From the cell containing the given text, extract its center point as (X, Y) coordinate. 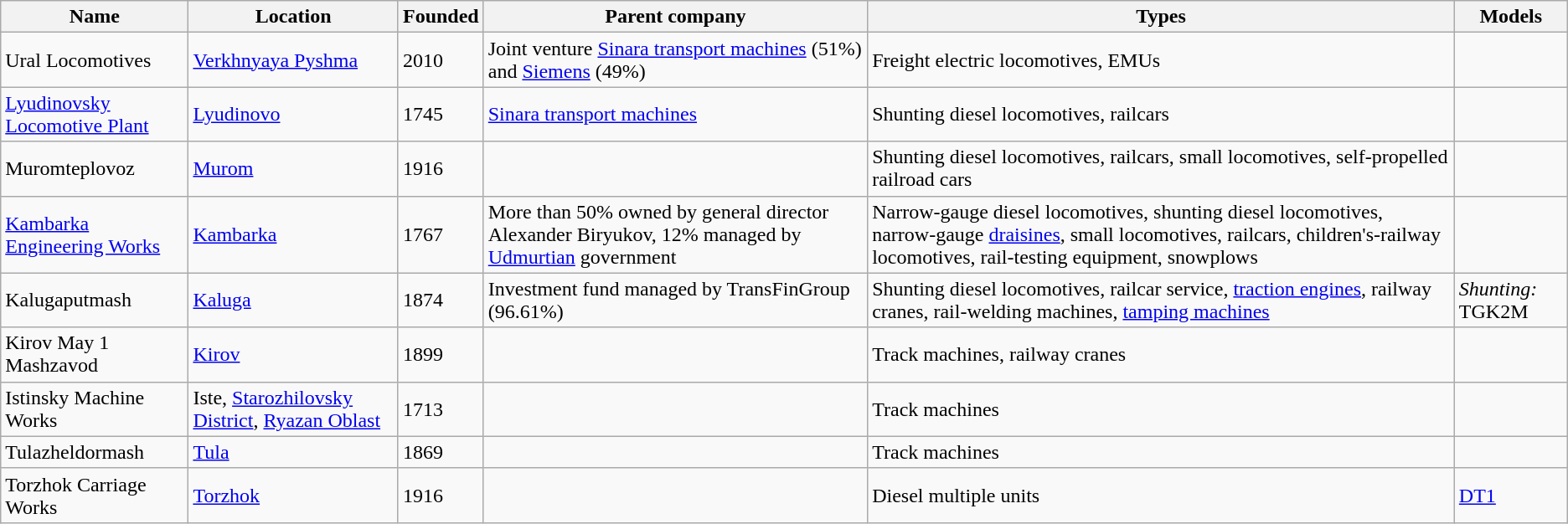
More than 50% owned by general director Alexander Biryukov, 12% managed by Udmurtian government (675, 234)
Lyudinovsky Locomotive Plant (95, 114)
Name (95, 17)
Kalugaputmash (95, 300)
1745 (441, 114)
Verkhnyaya Pyshma (293, 60)
Tula (293, 452)
Lyudinovo (293, 114)
Diesel multiple units (1161, 496)
DT1 (1511, 496)
Types (1161, 17)
1713 (441, 408)
Shunting diesel locomotives, railcar service, traction engines, railway cranes, rail-welding machines, tamping machines (1161, 300)
Models (1511, 17)
Shunting: TGK2M (1511, 300)
Parent company (675, 17)
Torzhok Carriage Works (95, 496)
Investment fund managed by TransFinGroup (96.61%) (675, 300)
Istinsky Machine Works (95, 408)
Kirov (293, 355)
Shunting diesel locomotives, railcars (1161, 114)
Founded (441, 17)
Iste, Starozhilovsky District, Ryazan Oblast (293, 408)
Murom (293, 169)
Shunting diesel locomotives, railcars, small locomotives, self-propelled railroad cars (1161, 169)
Freight electric locomotives, EMUs (1161, 60)
Kaluga (293, 300)
Kambarka (293, 234)
Kambarka Engineering Works (95, 234)
Tulazheldormash (95, 452)
1899 (441, 355)
1869 (441, 452)
1874 (441, 300)
Location (293, 17)
Torzhok (293, 496)
Joint venture Sinara transport machines (51%) and Siemens (49%) (675, 60)
Sinara transport machines (675, 114)
2010 (441, 60)
Ural Locomotives (95, 60)
1767 (441, 234)
Kirov May 1 Mashzavod (95, 355)
Muromteplovoz (95, 169)
Track machines, railway cranes (1161, 355)
